Search for the cell housing the specified text and yield its [X, Y] center coordinate. 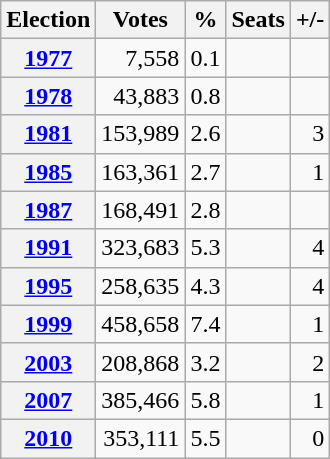
Seats [258, 20]
0 [310, 438]
385,466 [140, 400]
5.3 [206, 248]
4.3 [206, 286]
1999 [48, 324]
% [206, 20]
323,683 [140, 248]
163,361 [140, 172]
353,111 [140, 438]
0.8 [206, 96]
1978 [48, 96]
1991 [48, 248]
3.2 [206, 362]
1995 [48, 286]
0.1 [206, 58]
1987 [48, 210]
7.4 [206, 324]
458,658 [140, 324]
2003 [48, 362]
153,989 [140, 134]
2010 [48, 438]
2 [310, 362]
Election [48, 20]
2007 [48, 400]
7,558 [140, 58]
1977 [48, 58]
Votes [140, 20]
168,491 [140, 210]
208,868 [140, 362]
3 [310, 134]
5.8 [206, 400]
1981 [48, 134]
+/- [310, 20]
2.8 [206, 210]
258,635 [140, 286]
1985 [48, 172]
5.5 [206, 438]
43,883 [140, 96]
2.6 [206, 134]
2.7 [206, 172]
